For the text-containing cell, return its midpoint in [X, Y] coordinate format. 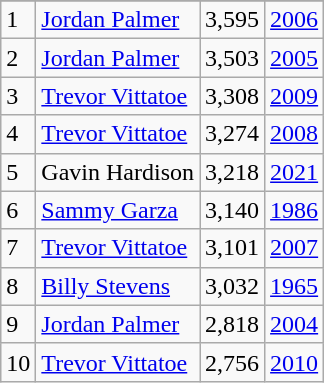
3,101 [232, 248]
Billy Stevens [118, 286]
3,274 [232, 134]
Sammy Garza [118, 210]
3,503 [232, 58]
3,595 [232, 20]
2004 [294, 324]
3,308 [232, 96]
3 [18, 96]
1986 [294, 210]
2005 [294, 58]
2007 [294, 248]
3,140 [232, 210]
Gavin Hardison [118, 172]
2,756 [232, 362]
6 [18, 210]
4 [18, 134]
5 [18, 172]
2008 [294, 134]
7 [18, 248]
2,818 [232, 324]
1 [18, 20]
9 [18, 324]
1965 [294, 286]
8 [18, 286]
2 [18, 58]
2009 [294, 96]
3,218 [232, 172]
2010 [294, 362]
10 [18, 362]
2006 [294, 20]
3,032 [232, 286]
2021 [294, 172]
